From the cell containing the given text, extract its center point as [X, Y] coordinate. 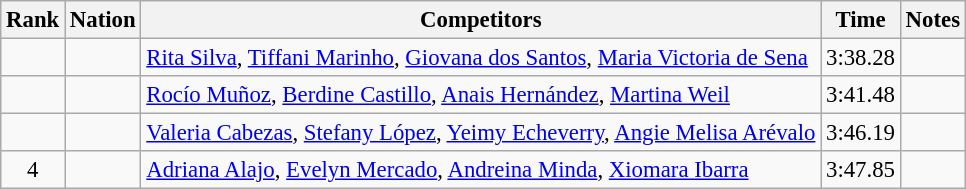
3:47.85 [861, 170]
3:46.19 [861, 133]
4 [33, 170]
Notes [932, 20]
Rank [33, 20]
Rita Silva, Tiffani Marinho, Giovana dos Santos, Maria Victoria de Sena [481, 58]
Time [861, 20]
Rocío Muñoz, Berdine Castillo, Anais Hernández, Martina Weil [481, 95]
Competitors [481, 20]
3:41.48 [861, 95]
Nation [103, 20]
Adriana Alajo, Evelyn Mercado, Andreina Minda, Xiomara Ibarra [481, 170]
Valeria Cabezas, Stefany López, Yeimy Echeverry, Angie Melisa Arévalo [481, 133]
3:38.28 [861, 58]
